Locate the cell with the specified text and output its (x, y) center coordinate. 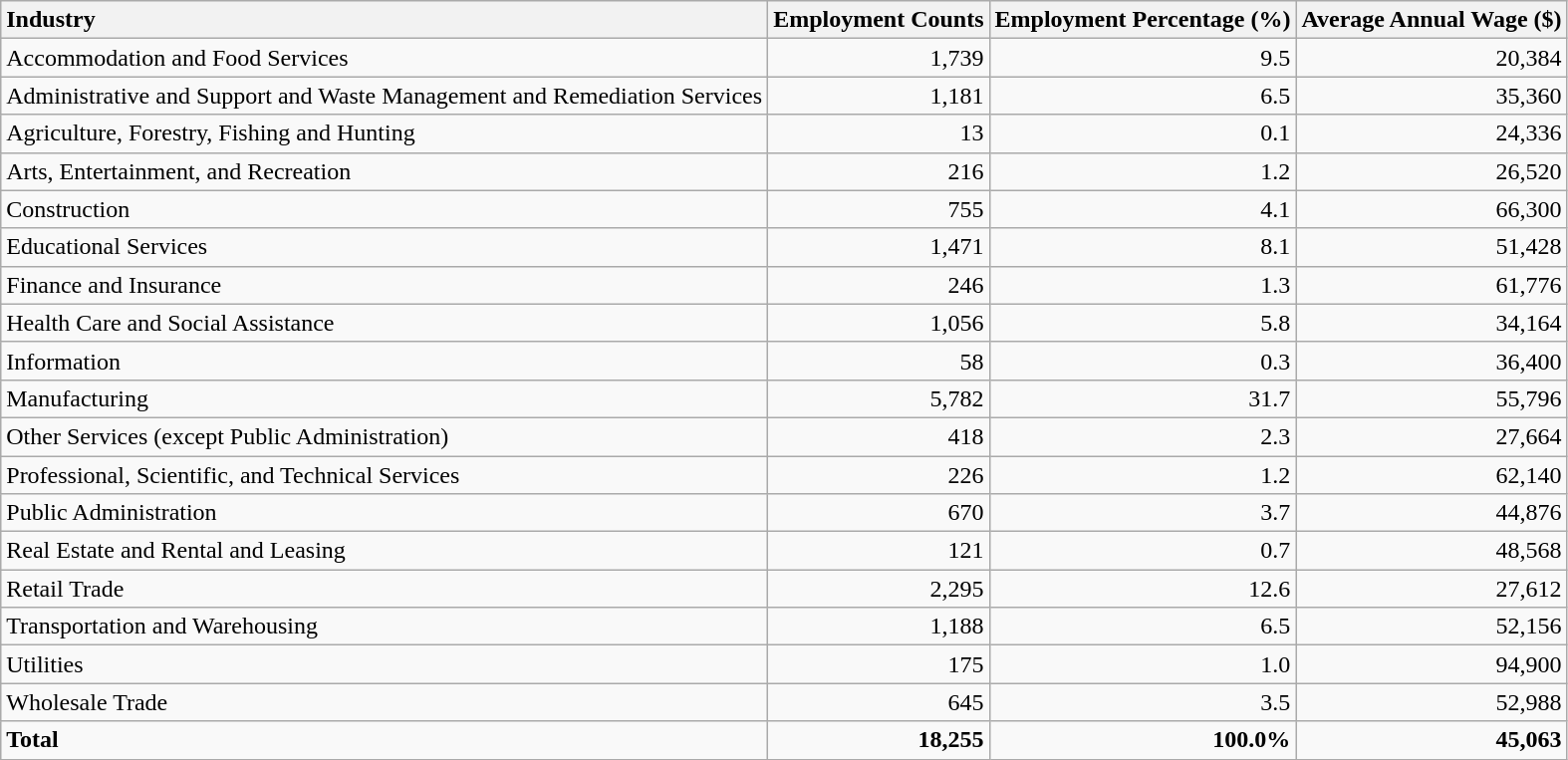
670 (879, 513)
12.6 (1143, 589)
20,384 (1432, 58)
Retail Trade (385, 589)
66,300 (1432, 209)
1,181 (879, 96)
51,428 (1432, 247)
226 (879, 475)
645 (879, 702)
Arts, Entertainment, and Recreation (385, 171)
Total (385, 740)
1,056 (879, 323)
27,612 (1432, 589)
35,360 (1432, 96)
Accommodation and Food Services (385, 58)
8.1 (1143, 247)
Wholesale Trade (385, 702)
418 (879, 436)
216 (879, 171)
0.7 (1143, 551)
55,796 (1432, 398)
2,295 (879, 589)
26,520 (1432, 171)
1.0 (1143, 664)
Construction (385, 209)
Finance and Insurance (385, 285)
31.7 (1143, 398)
9.5 (1143, 58)
5,782 (879, 398)
52,988 (1432, 702)
246 (879, 285)
Transportation and Warehousing (385, 627)
Professional, Scientific, and Technical Services (385, 475)
44,876 (1432, 513)
121 (879, 551)
62,140 (1432, 475)
18,255 (879, 740)
0.3 (1143, 361)
Utilities (385, 664)
1,188 (879, 627)
27,664 (1432, 436)
34,164 (1432, 323)
5.8 (1143, 323)
755 (879, 209)
3.7 (1143, 513)
1,739 (879, 58)
Administrative and Support and Waste Management and Remediation Services (385, 96)
36,400 (1432, 361)
13 (879, 133)
Public Administration (385, 513)
0.1 (1143, 133)
2.3 (1143, 436)
Employment Counts (879, 20)
Information (385, 361)
100.0% (1143, 740)
58 (879, 361)
Other Services (except Public Administration) (385, 436)
Employment Percentage (%) (1143, 20)
1,471 (879, 247)
Real Estate and Rental and Leasing (385, 551)
52,156 (1432, 627)
175 (879, 664)
Health Care and Social Assistance (385, 323)
94,900 (1432, 664)
3.5 (1143, 702)
Industry (385, 20)
61,776 (1432, 285)
Manufacturing (385, 398)
48,568 (1432, 551)
45,063 (1432, 740)
Average Annual Wage ($) (1432, 20)
Educational Services (385, 247)
24,336 (1432, 133)
1.3 (1143, 285)
Agriculture, Forestry, Fishing and Hunting (385, 133)
4.1 (1143, 209)
